Capture the cell that displays the provided text and extract its (X, Y) central coordinate. 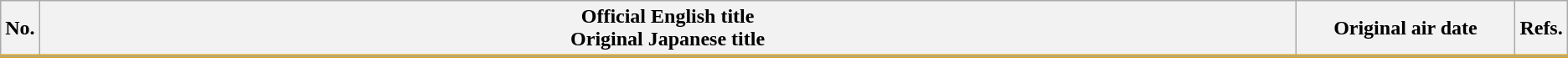
Original air date (1406, 29)
Refs. (1541, 29)
Official English title Original Japanese title (668, 29)
No. (20, 29)
